Return (x, y) of the center of cell containing provided text 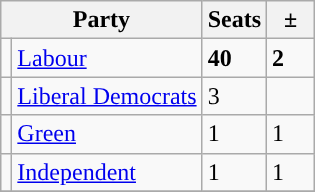
Green (107, 134)
± (291, 20)
Independent (107, 172)
40 (234, 58)
Labour (107, 58)
2 (291, 58)
Liberal Democrats (107, 96)
3 (234, 96)
Party (102, 20)
Seats (234, 20)
